Capture the cell that displays the provided text and extract its (x, y) central coordinate. 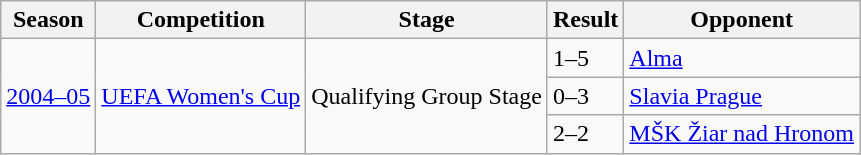
0–3 (585, 96)
Opponent (742, 20)
1–5 (585, 58)
2–2 (585, 134)
UEFA Women's Cup (201, 96)
Stage (427, 20)
Qualifying Group Stage (427, 96)
MŠK Žiar nad Hronom (742, 134)
2004–05 (48, 96)
Result (585, 20)
Slavia Prague (742, 96)
Competition (201, 20)
Season (48, 20)
Alma (742, 58)
